Provide the (X, Y) coordinate of the cell's center where the given text is located.  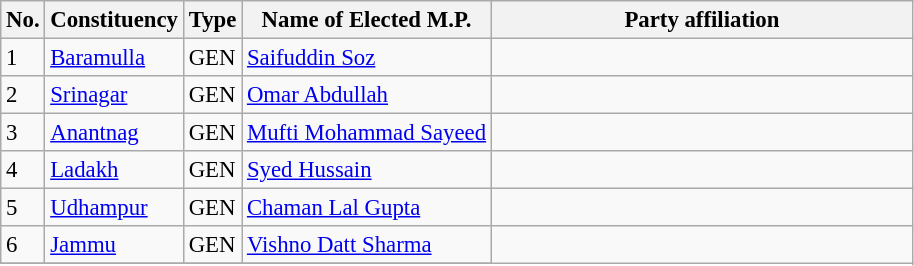
4 (23, 170)
Srinagar (114, 95)
6 (23, 245)
Mufti Mohammad Sayeed (367, 133)
Saifuddin Soz (367, 58)
Baramulla (114, 58)
1 (23, 58)
Constituency (114, 20)
2 (23, 95)
3 (23, 133)
Anantnag (114, 133)
Omar Abdullah (367, 95)
Vishno Datt Sharma (367, 245)
Name of Elected M.P. (367, 20)
5 (23, 208)
Type (212, 20)
Udhampur (114, 208)
No. (23, 20)
Syed Hussain (367, 170)
Party affiliation (702, 20)
Ladakh (114, 170)
Chaman Lal Gupta (367, 208)
Jammu (114, 245)
